Output the (X, Y) coordinate of the center of the cell containing the given text.  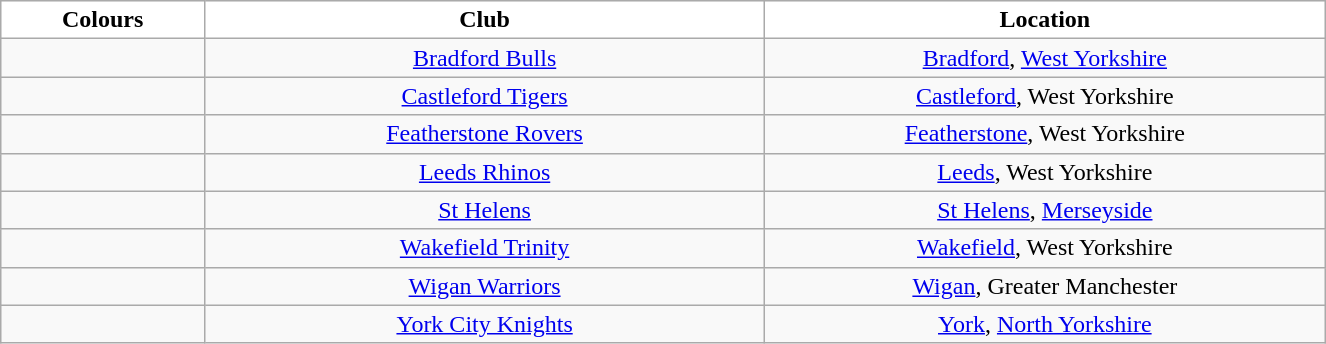
York City Knights (484, 324)
Leeds Rhinos (484, 172)
St Helens, Merseyside (1045, 210)
York, North Yorkshire (1045, 324)
Wakefield, West Yorkshire (1045, 248)
Featherstone Rovers (484, 134)
Featherstone, West Yorkshire (1045, 134)
Castleford, West Yorkshire (1045, 96)
Club (484, 20)
St Helens (484, 210)
Bradford Bulls (484, 58)
Bradford, West Yorkshire (1045, 58)
Wigan Warriors (484, 286)
Wakefield Trinity (484, 248)
Leeds, West Yorkshire (1045, 172)
Wigan, Greater Manchester (1045, 286)
Colours (103, 20)
Location (1045, 20)
Castleford Tigers (484, 96)
